Search for the cell housing the specified text and yield its [X, Y] center coordinate. 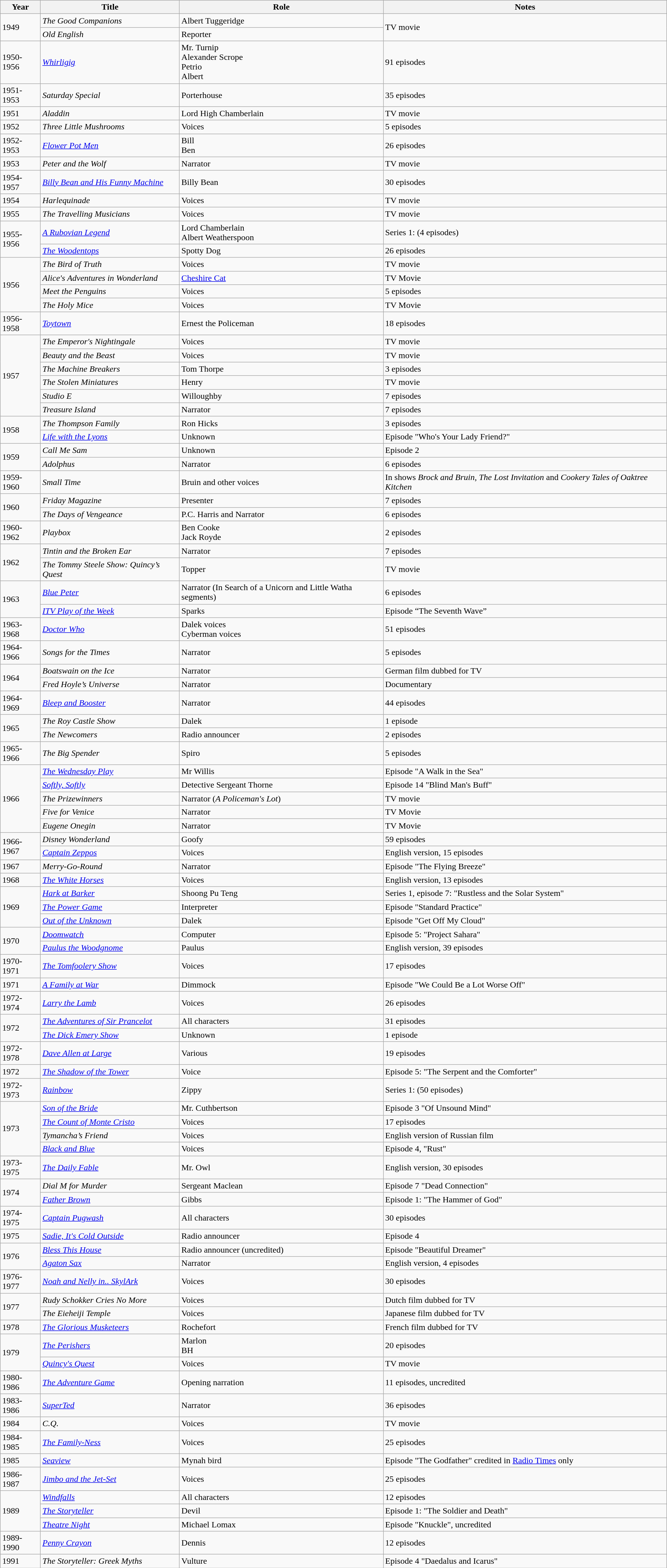
Devil [281, 1511]
Eugene Onegin [110, 826]
Agaton Sax [110, 1263]
Bless This House [110, 1250]
Sparks [281, 611]
Dennis [281, 1543]
Captain Zeppos [110, 853]
1991 [21, 1561]
36 episodes [525, 1405]
The Prizewinners [110, 799]
Billy Bean [281, 182]
A Family at War [110, 985]
1954-1957 [21, 182]
Larry the Lamb [110, 1003]
Title [110, 7]
The Big Spender [110, 753]
59 episodes [525, 839]
The Stolen Miniatures [110, 382]
Episode 2 [525, 450]
1966 [21, 799]
1986-1987 [21, 1479]
Sadie, It's Cold Outside [110, 1236]
Ernest the Policeman [281, 324]
Noah and Nelly in.. SkylArk [110, 1281]
Episode 7 "Dead Connection" [525, 1186]
Dutch film dubbed for TV [525, 1300]
English version of Russian film [525, 1135]
SuperTed [110, 1405]
Episode "The Godfather" credited in Radio Times only [525, 1460]
Topper [281, 569]
11 episodes, uncredited [525, 1382]
Cheshire Cat [281, 278]
Henry [281, 382]
Series 1, episode 7: "Rustless and the Solar System" [525, 893]
The Good Companions [110, 21]
The Newcomers [110, 734]
Radio announcer (uncredited) [281, 1250]
Episode "The Flying Breeze" [525, 866]
1964-1966 [21, 652]
The Wednesday Play [110, 772]
Computer [281, 934]
Shoong Pu Teng [281, 893]
1964 [21, 677]
Small Time [110, 483]
1972-1978 [21, 1053]
1957 [21, 376]
Blue Peter [110, 592]
1974 [21, 1192]
1969 [21, 907]
Spiro [281, 753]
Flower Pot Men [110, 145]
The Perishers [110, 1346]
Three Little Mushrooms [110, 127]
Fred Hoyle’s Universe [110, 684]
1959-1960 [21, 483]
The Power Game [110, 907]
1960 [21, 507]
Disney Wonderland [110, 839]
Paulus the Woodgnome [110, 948]
1955-1956 [21, 239]
Rudy Schokker Cries No More [110, 1300]
1973 [21, 1129]
Saturday Special [110, 95]
1954 [21, 200]
The Adventures of Sir Prancelot [110, 1021]
Friday Magazine [110, 501]
1952 [21, 127]
1974-1975 [21, 1217]
1984 [21, 1424]
Penny Crayon [110, 1543]
Episode 5: "Project Sahara" [525, 934]
The Dick Emery Show [110, 1035]
1972-1973 [21, 1090]
1960-1962 [21, 532]
Old English [110, 34]
Captain Pugwash [110, 1217]
Doctor Who [110, 629]
1962 [21, 562]
1989 [21, 1511]
Jimbo and the Jet-Set [110, 1479]
Interpreter [281, 907]
Goofy [281, 839]
In shows Brock and Bruin, The Lost Invitation and Cookery Tales of Oaktree Kitchen [525, 483]
The Daily Fable [110, 1167]
1964-1969 [21, 703]
English version, 15 episodes [525, 853]
Softly, Softly [110, 785]
Out of the Unknown [110, 920]
18 episodes [525, 324]
1959 [21, 457]
1958 [21, 430]
Vulture [281, 1561]
French film dubbed for TV [525, 1327]
Meet the Penguins [110, 292]
1963-1968 [21, 629]
Theatre Night [110, 1524]
Episode 1: "The Hammer of God" [525, 1199]
Series 1: (50 episodes) [525, 1090]
Mr. Owl [281, 1167]
Call Me Sam [110, 450]
Dimmock [281, 985]
The Eieheiji Temple [110, 1314]
Adolphus [110, 464]
English version, 13 episodes [525, 880]
1950-1956 [21, 62]
Episode 1: "The Soldier and Death" [525, 1511]
Dalek voicesCyberman voices [281, 629]
1984-1985 [21, 1442]
Seaview [110, 1460]
Episode "Who's Your Lady Friend?" [525, 437]
Narrator (A Policeman's Lot) [281, 799]
1979 [21, 1352]
1965-1966 [21, 753]
The Woodentops [110, 251]
Series 1: (4 episodes) [525, 232]
Playbox [110, 532]
Reporter [281, 34]
1980-1986 [21, 1382]
The Storyteller: Greek Myths [110, 1561]
1968 [21, 880]
1956-1958 [21, 324]
Year [21, 7]
P.C. Harris and Narrator [281, 514]
Harlequinade [110, 200]
Ben CookeJack Royde [281, 532]
Episode "Get Off My Cloud" [525, 920]
The Holy Mice [110, 305]
Merry-Go-Round [110, 866]
Mynah bird [281, 1460]
Porterhouse [281, 95]
The Emperor's Nightingale [110, 342]
1971 [21, 985]
Dave Allen at Large [110, 1053]
1973-1975 [21, 1167]
Tom Thorpe [281, 369]
The Count of Monte Cristo [110, 1122]
1975 [21, 1236]
The Storyteller [110, 1511]
The Travelling Musicians [110, 214]
Episode "A Walk in the Sea" [525, 772]
C.Q. [110, 1424]
Lord High Chamberlain [281, 113]
Notes [525, 7]
1983-1986 [21, 1405]
1955 [21, 214]
1976-1977 [21, 1281]
Beauty and the Beast [110, 355]
44 episodes [525, 703]
35 episodes [525, 95]
Voice [281, 1072]
Episode "We Could Be a Lot Worse Off" [525, 985]
1951 [21, 113]
1970-1971 [21, 966]
Five for Venice [110, 812]
20 episodes [525, 1346]
91 episodes [525, 62]
The White Horses [110, 880]
Boatswain on the Ice [110, 671]
Episode 4 "Daedalus and Icarus" [525, 1561]
1970 [21, 941]
Lord ChamberlainAlbert Weatherspoon [281, 232]
Various [281, 1053]
Documentary [525, 684]
The Shadow of the Tower [110, 1072]
Mr Willis [281, 772]
Episode “The Seventh Wave” [525, 611]
1972-1974 [21, 1003]
Aladdin [110, 113]
Episode 4, "Rust" [525, 1149]
1978 [21, 1327]
Narrator (In Search of a Unicorn and Little Watha segments) [281, 592]
1965 [21, 728]
The Family-Ness [110, 1442]
51 episodes [525, 629]
Tymancha’s Friend [110, 1135]
Sergeant Maclean [281, 1186]
Ron Hicks [281, 423]
The Tommy Steele Show: Quincy’s Quest [110, 569]
The Adventure Game [110, 1382]
Episode 14 "Blind Man's Buff" [525, 785]
Bleep and Booster [110, 703]
A Rubovian Legend [110, 232]
Songs for the Times [110, 652]
BillBen [281, 145]
The Machine Breakers [110, 369]
Studio E [110, 396]
Michael Lomax [281, 1524]
1989-1990 [21, 1543]
The Glorious Musketeers [110, 1327]
Episode "Knuckle", uncredited [525, 1524]
Mr. TurnipAlexander ScropePetrioAlbert [281, 62]
The Tomfoolery Show [110, 966]
Zippy [281, 1090]
Opening narration [281, 1382]
1951-1953 [21, 95]
Hark at Barker [110, 893]
1949 [21, 27]
1966-1967 [21, 846]
1953 [21, 164]
Episode "Standard Practice" [525, 907]
31 episodes [525, 1021]
19 episodes [525, 1053]
English version, 39 episodes [525, 948]
1956 [21, 285]
The Bird of Truth [110, 264]
English version, 4 episodes [525, 1263]
Dial M for Murder [110, 1186]
Episode "Beautiful Dreamer" [525, 1250]
Paulus [281, 948]
Episode 5: "The Serpent and the Comforter" [525, 1072]
Whirligig [110, 62]
Mr. Cuthbertson [281, 1108]
The Thompson Family [110, 423]
Episode 3 "Of Unsound Mind" [525, 1108]
1967 [21, 866]
1963 [21, 599]
Spotty Dog [281, 251]
Alice's Adventures in Wonderland [110, 278]
Quincy's Quest [110, 1364]
Albert Tuggeridge [281, 21]
Treasure Island [110, 409]
Willoughby [281, 396]
Role [281, 7]
The Days of Vengeance [110, 514]
Peter and the Wolf [110, 164]
Presenter [281, 501]
1985 [21, 1460]
1976 [21, 1257]
ITV Play of the Week [110, 611]
Japanese film dubbed for TV [525, 1314]
Tintin and the Broken Ear [110, 551]
The Roy Castle Show [110, 721]
MarlonBH [281, 1346]
Rainbow [110, 1090]
Father Brown [110, 1199]
Life with the Lyons [110, 437]
Toytown [110, 324]
Windfalls [110, 1497]
German film dubbed for TV [525, 671]
1952-1953 [21, 145]
1977 [21, 1307]
Black and Blue [110, 1149]
Son of the Bride [110, 1108]
Episode 4 [525, 1236]
Detective Sergeant Thorne [281, 785]
Doomwatch [110, 934]
Bruin and other voices [281, 483]
Billy Bean and His Funny Machine [110, 182]
English version, 30 episodes [525, 1167]
Rochefort [281, 1327]
Gibbs [281, 1199]
